From the cell containing the given text, extract its center point as (x, y) coordinate. 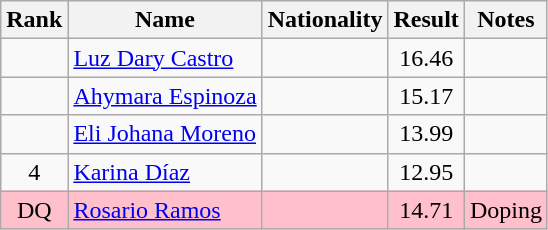
Notes (506, 20)
Result (426, 20)
14.71 (426, 210)
Ahymara Espinoza (165, 96)
4 (34, 172)
Rosario Ramos (165, 210)
16.46 (426, 58)
Doping (506, 210)
Eli Johana Moreno (165, 134)
Luz Dary Castro (165, 58)
Nationality (325, 20)
Karina Díaz (165, 172)
Name (165, 20)
DQ (34, 210)
12.95 (426, 172)
13.99 (426, 134)
Rank (34, 20)
15.17 (426, 96)
